Capture the cell that displays the provided text and extract its (x, y) central coordinate. 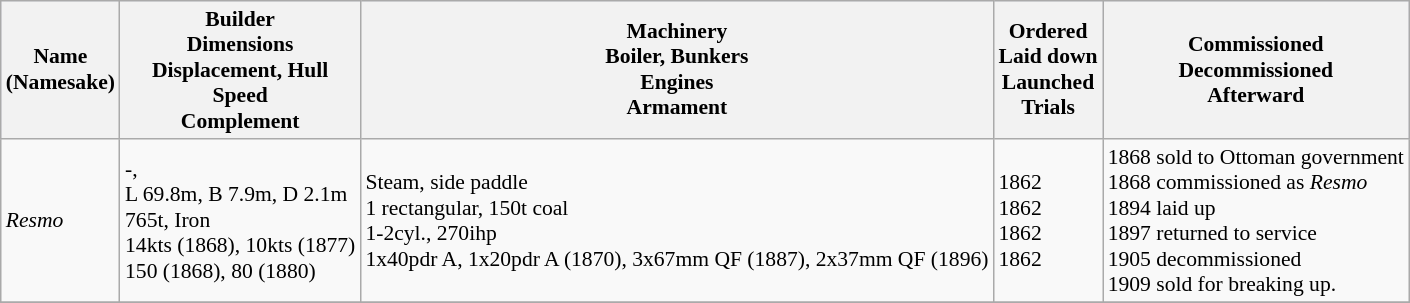
Name(Namesake) (60, 70)
Resmo (60, 220)
OrderedLaid downLaunchedTrials (1048, 70)
1868 sold to Ottoman government1868 commissioned as Resmo1894 laid up1897 returned to service1905 decommissioned1909 sold for breaking up. (1256, 220)
BuilderDimensionsDisplacement, HullSpeedComplement (240, 70)
-, L 69.8m, B 7.9m, D 2.1m765t, Iron14kts (1868), 10kts (1877)150 (1868), 80 (1880) (240, 220)
Steam, side paddle1 rectangular, 150t coal1-2cyl., 270ihp1x40pdr A, 1x20pdr A (1870), 3x67mm QF (1887), 2x37mm QF (1896) (676, 220)
MachineryBoiler, BunkersEnginesArmament (676, 70)
CommissionedDecommissionedAfterward (1256, 70)
1862186218621862 (1048, 220)
